Return [x, y] of the center of cell containing provided text 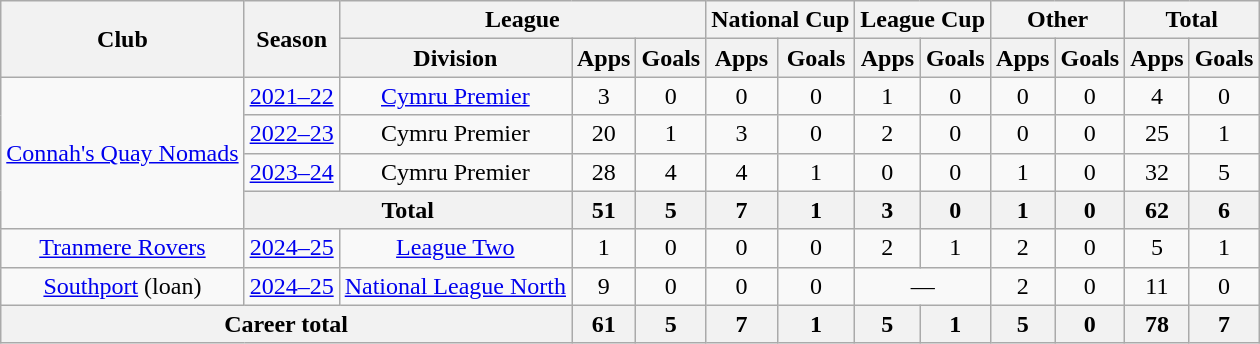
6 [1224, 210]
Division [455, 58]
9 [604, 286]
11 [1157, 286]
Career total [286, 324]
2021–22 [292, 96]
25 [1157, 134]
62 [1157, 210]
Tranmere Rovers [122, 248]
League Cup [923, 20]
Other [1058, 20]
— [923, 286]
League Two [455, 248]
28 [604, 172]
Connah's Quay Nomads [122, 153]
51 [604, 210]
Southport (loan) [122, 286]
20 [604, 134]
32 [1157, 172]
National Cup [780, 20]
League [522, 20]
National League North [455, 286]
61 [604, 324]
2022–23 [292, 134]
Season [292, 39]
78 [1157, 324]
2023–24 [292, 172]
Club [122, 39]
